Provide the (x, y) coordinate of the cell's center where the given text is located.  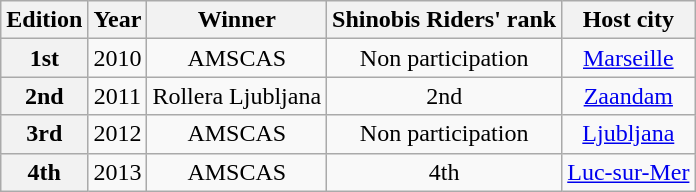
2010 (118, 58)
Host city (628, 20)
2012 (118, 134)
2013 (118, 172)
1st (44, 58)
2011 (118, 96)
Year (118, 20)
Zaandam (628, 96)
Marseille (628, 58)
Winner (237, 20)
Luc-sur-Mer (628, 172)
Ljubljana (628, 134)
3rd (44, 134)
Shinobis Riders' rank (444, 20)
Rollera Ljubljana (237, 96)
Edition (44, 20)
